For the text-containing cell, return its midpoint in (x, y) coordinate format. 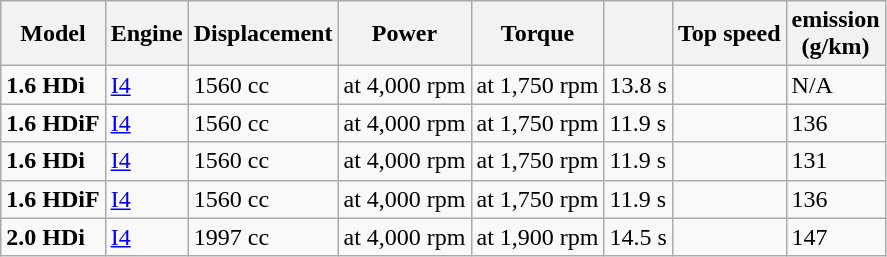
Top speed (729, 34)
14.5 s (638, 237)
Engine (146, 34)
131 (836, 161)
Torque (538, 34)
N/A (836, 85)
emission(g/km) (836, 34)
Model (53, 34)
Displacement (263, 34)
Power (404, 34)
at 1,900 rpm (538, 237)
2.0 HDi (53, 237)
1997 cc (263, 237)
147 (836, 237)
13.8 s (638, 85)
